Detect which cell encompasses the target text, then output its [X, Y] center coordinate. 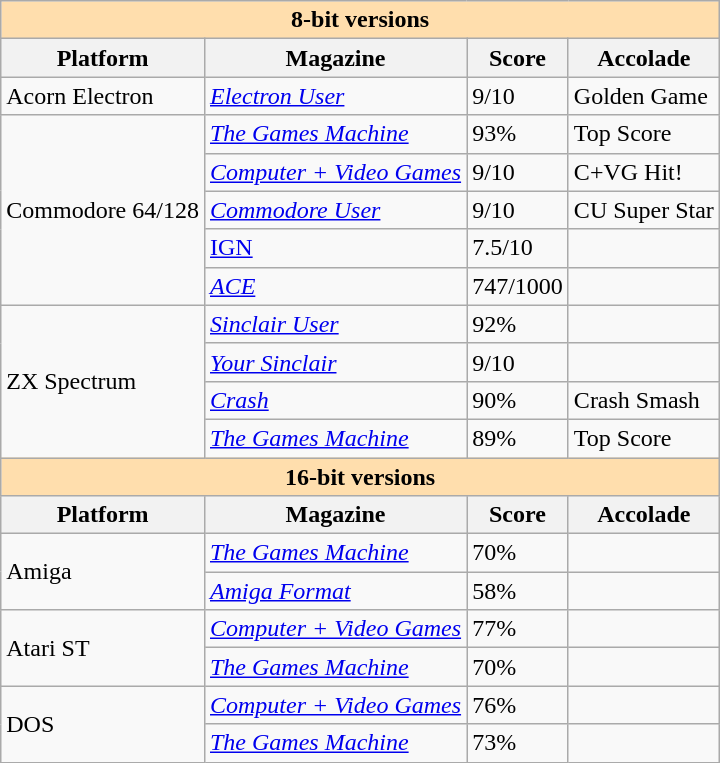
Amiga Format [335, 591]
IGN [335, 248]
ACE [335, 286]
89% [518, 438]
76% [518, 705]
58% [518, 591]
73% [518, 743]
Atari ST [103, 648]
747/1000 [518, 286]
Acorn Electron [103, 96]
CU Super Star [644, 210]
Crash Smash [644, 400]
16-bit versions [360, 477]
DOS [103, 724]
77% [518, 629]
Golden Game [644, 96]
90% [518, 400]
Crash [335, 400]
7.5/10 [518, 248]
C+VG Hit! [644, 172]
Your Sinclair [335, 362]
93% [518, 134]
Commodore User [335, 210]
92% [518, 324]
Commodore 64/128 [103, 210]
8-bit versions [360, 20]
Sinclair User [335, 324]
Electron User [335, 96]
ZX Spectrum [103, 381]
Amiga [103, 572]
